For the text-containing cell, return its midpoint in [X, Y] coordinate format. 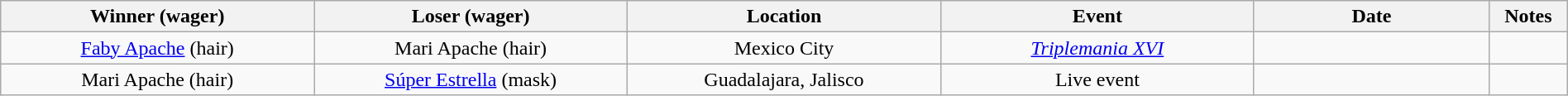
Mexico City [784, 48]
Event [1097, 17]
Súper Estrella (mask) [471, 79]
Winner (wager) [157, 17]
Location [784, 17]
Loser (wager) [471, 17]
Triplemania XVI [1097, 48]
Guadalajara, Jalisco [784, 79]
Live event [1097, 79]
Notes [1528, 17]
Date [1371, 17]
Faby Apache (hair) [157, 48]
